Locate the cell with the specified text and output its [x, y] center coordinate. 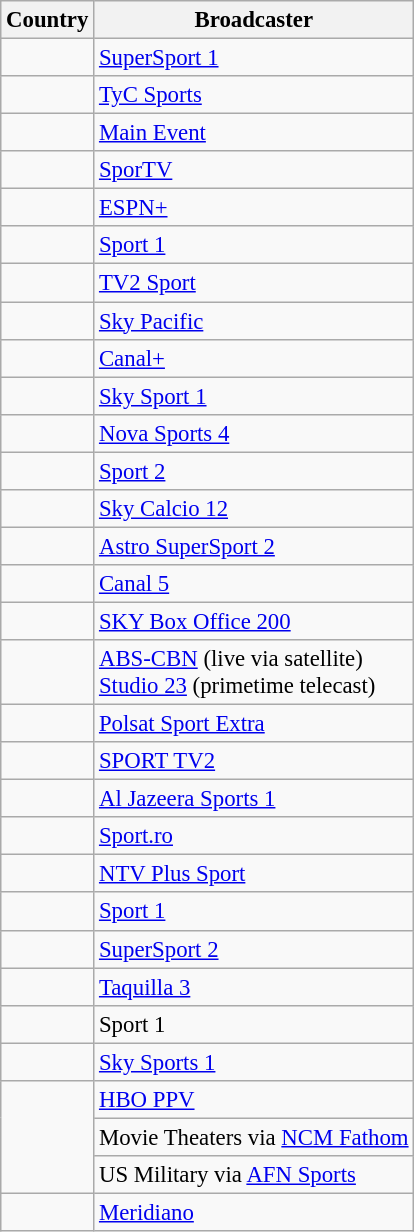
ABS-CBN (live via satellite) Studio 23 (primetime telecast) [254, 672]
NTV Plus Sport [254, 874]
Broadcaster [254, 20]
SuperSport 2 [254, 949]
Polsat Sport Extra [254, 724]
SuperSport 1 [254, 58]
SporTV [254, 170]
Sky Sports 1 [254, 1062]
Canal 5 [254, 584]
Al Jazeera Sports 1 [254, 799]
ESPN+ [254, 208]
Taquilla 3 [254, 987]
SPORT TV2 [254, 761]
Sky Sport 1 [254, 396]
Nova Sports 4 [254, 433]
TV2 Sport [254, 283]
Meridiano [254, 1212]
SKY Box Office 200 [254, 621]
Sport.ro [254, 836]
US Military via AFN Sports [254, 1175]
Main Event [254, 133]
Sky Calcio 12 [254, 509]
HBO PPV [254, 1100]
TyC Sports [254, 95]
Country [48, 20]
Canal+ [254, 358]
Sport 2 [254, 471]
Movie Theaters via NCM Fathom [254, 1137]
Astro SuperSport 2 [254, 546]
Sky Pacific [254, 321]
